Locate the cell with the specified text and output its [x, y] center coordinate. 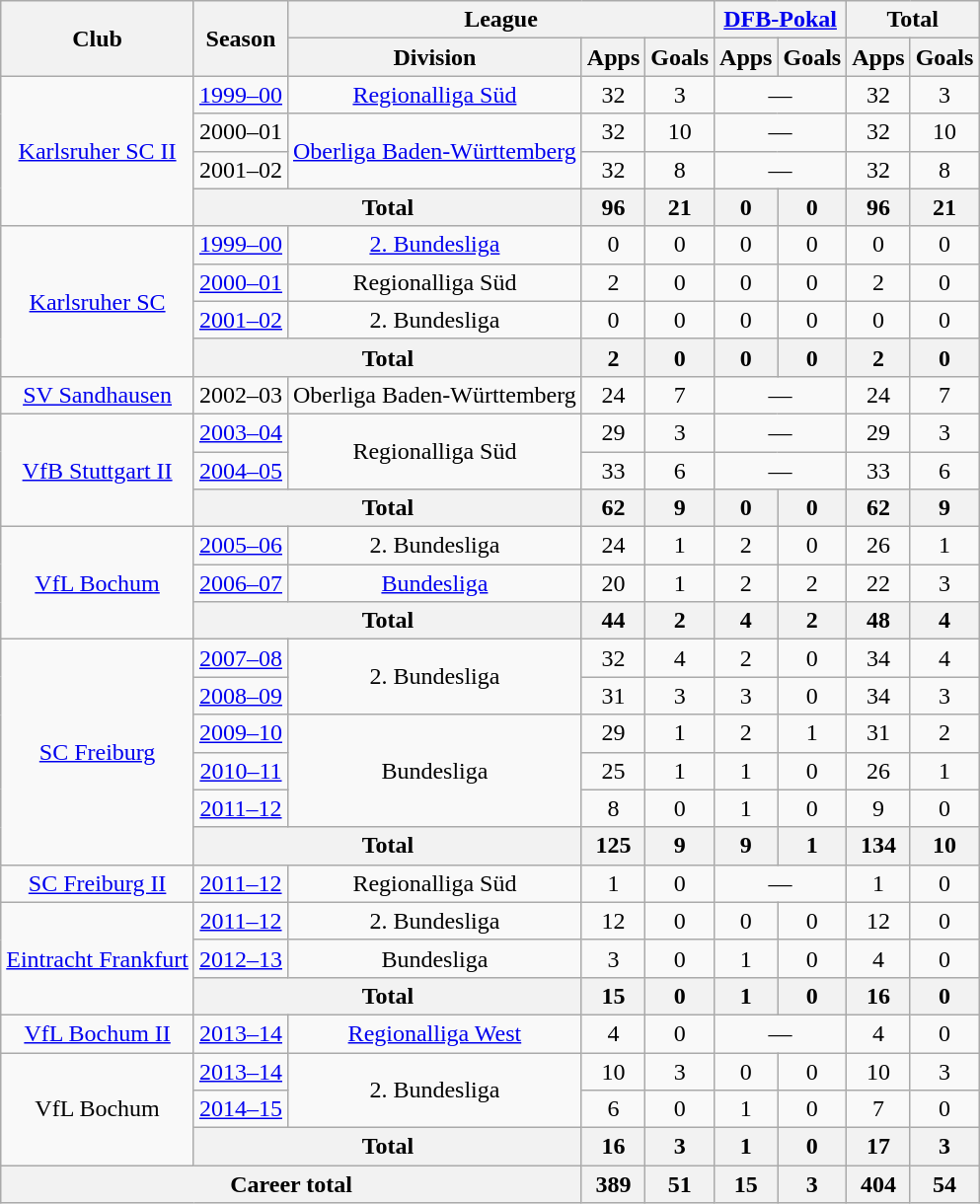
VfL Bochum II [98, 1033]
Career total [292, 1184]
VfB Stuttgart II [98, 470]
51 [680, 1184]
44 [613, 621]
Season [241, 38]
SC Freiburg [98, 752]
25 [613, 771]
2003–04 [241, 432]
54 [944, 1184]
Regionalliga West [434, 1033]
389 [613, 1184]
SV Sandhausen [98, 395]
DFB-Pokal [781, 20]
2004–05 [241, 471]
League [500, 20]
134 [878, 846]
2012–13 [241, 958]
404 [878, 1184]
48 [878, 621]
Club [98, 38]
2005–06 [241, 546]
2014–15 [241, 1109]
17 [878, 1147]
22 [878, 583]
2009–10 [241, 733]
2002–03 [241, 395]
Karlsruher SC [98, 301]
SC Freiburg II [98, 883]
Karlsruher SC II [98, 151]
2008–09 [241, 696]
125 [613, 846]
2006–07 [241, 583]
Eintracht Frankfurt [98, 958]
20 [613, 583]
2007–08 [241, 658]
Division [434, 57]
2010–11 [241, 771]
